Output the [X, Y] coordinate of the center of the cell containing the given text.  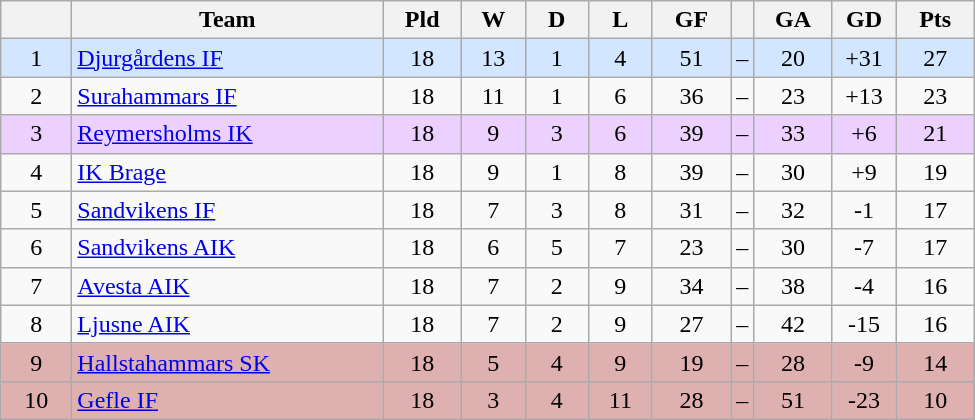
Gefle IF [228, 400]
Ljusne AIK [228, 324]
-23 [864, 400]
D [557, 20]
21 [936, 134]
Reymersholms IK [228, 134]
38 [794, 286]
W [493, 20]
-4 [864, 286]
Surahammars IF [228, 96]
42 [794, 324]
Avesta AIK [228, 286]
Hallstahammars SK [228, 362]
36 [692, 96]
GD [864, 20]
Djurgårdens IF [228, 58]
33 [794, 134]
Pld [422, 20]
20 [794, 58]
Sandvikens IF [228, 210]
Pts [936, 20]
-9 [864, 362]
+31 [864, 58]
34 [692, 286]
-15 [864, 324]
Team [228, 20]
Sandvikens AIK [228, 248]
+13 [864, 96]
GF [692, 20]
IK Brage [228, 172]
+9 [864, 172]
L [621, 20]
GA [794, 20]
31 [692, 210]
32 [794, 210]
13 [493, 58]
-7 [864, 248]
14 [936, 362]
+6 [864, 134]
-1 [864, 210]
